Determine the [X, Y] coordinate at the center of the cell enclosing the given text.  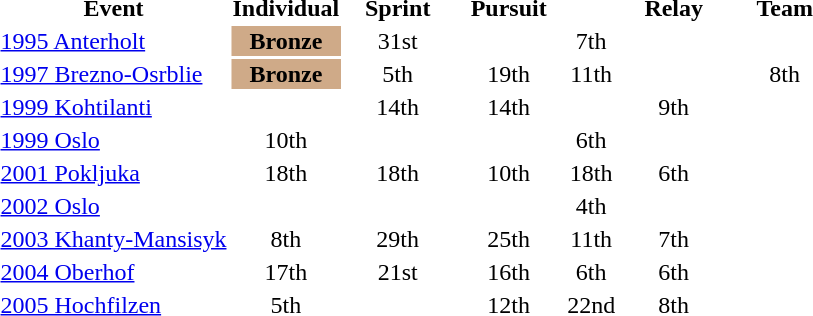
25th [509, 239]
16th [509, 272]
8th [286, 239]
4th [592, 206]
5th [398, 74]
21st [398, 272]
19th [509, 74]
9th [674, 107]
29th [398, 239]
31st [398, 41]
17th [286, 272]
